Detect which cell encompasses the target text, then output its (X, Y) center coordinate. 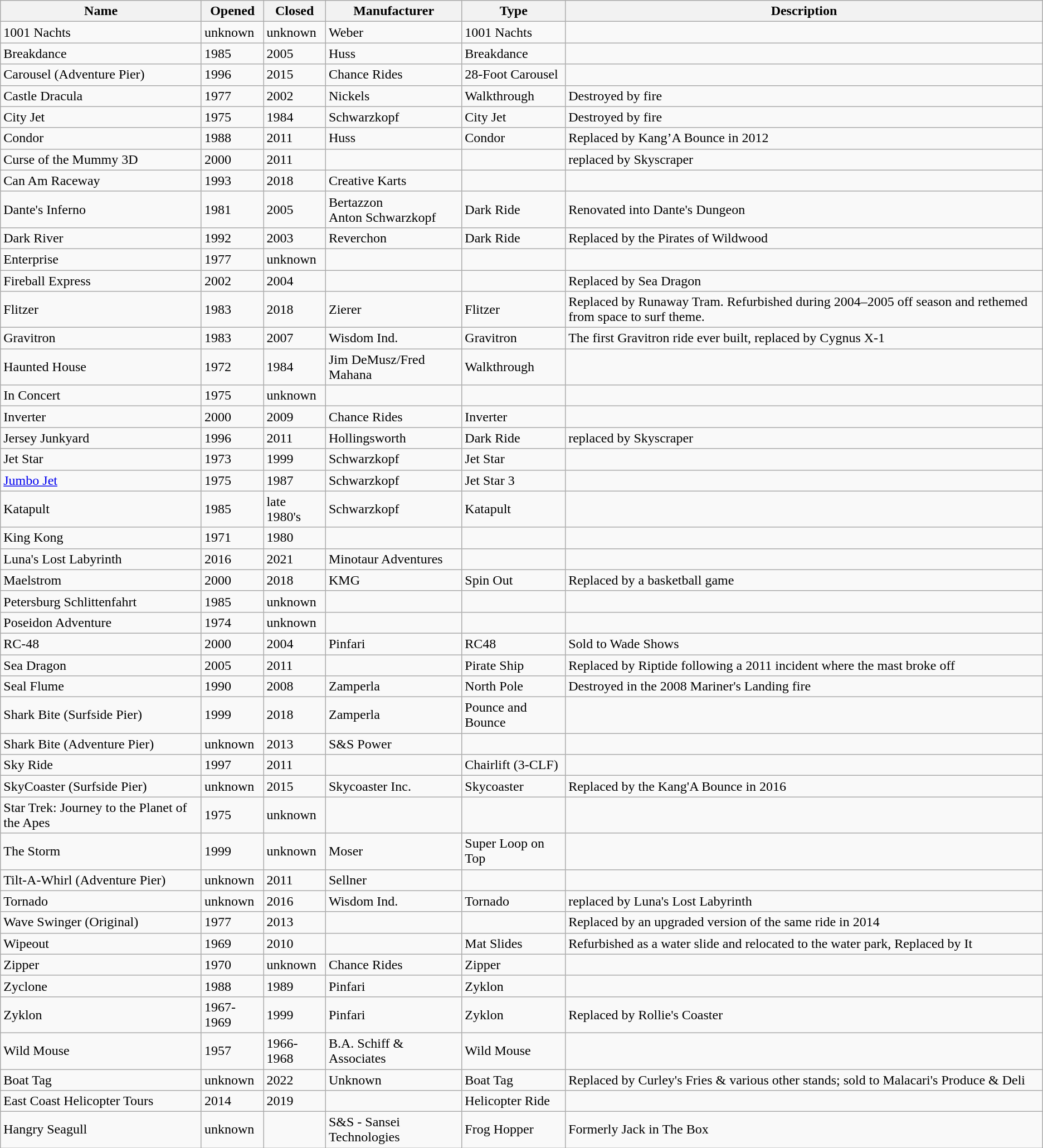
1967-1969 (232, 1014)
1971 (232, 538)
Seal Flume (101, 687)
S&S - Sansei Technologies (393, 1130)
28-Foot Carousel (514, 75)
Sold to Wade Shows (805, 644)
Replaced by an upgraded version of the same ride in 2014 (805, 922)
Hollingsworth (393, 438)
Maelstrom (101, 580)
1997 (232, 765)
Description (805, 11)
Jumbo Jet (101, 480)
Replaced by Rollie's Coaster (805, 1014)
Fireball Express (101, 280)
Name (101, 11)
Reverchon (393, 238)
1993 (232, 181)
Zierer (393, 310)
1969 (232, 943)
Replaced by Curley's Fries & various other stands; sold to Malacari's Produce & Deli (805, 1079)
Sky Ride (101, 765)
1973 (232, 459)
Renovated into Dante's Dungeon (805, 210)
Sea Dragon (101, 665)
1957 (232, 1051)
Pirate Ship (514, 665)
Replaced by Runaway Tram. Refurbished during 2004–2005 off season and rethemed from space to surf theme. (805, 310)
Pounce and Bounce (514, 716)
Jim DeMusz/Fred Mahana (393, 367)
Replaced by a basketball game (805, 580)
2009 (295, 417)
Unknown (393, 1079)
Replaced by the Kang'A Bounce in 2016 (805, 786)
Replaced by Kang’A Bounce in 2012 (805, 138)
Curse of the Mummy 3D (101, 159)
RC48 (514, 644)
Opened (232, 11)
Weber (393, 32)
Jet Star 3 (514, 480)
late 1980's (295, 509)
1989 (295, 986)
East Coast Helicopter Tours (101, 1101)
Can Am Raceway (101, 181)
Replaced by Sea Dragon (805, 280)
1972 (232, 367)
Formerly Jack in The Box (805, 1130)
Shark Bite (Adventure Pier) (101, 744)
1981 (232, 210)
Dark River (101, 238)
KMG (393, 580)
Shark Bite (Surfside Pier) (101, 716)
2007 (295, 338)
2019 (295, 1101)
Frog Hopper (514, 1130)
Chairlift (3-CLF) (514, 765)
Haunted House (101, 367)
B.A. Schiff & Associates (393, 1051)
1966-1968 (295, 1051)
Star Trek: Journey to the Planet of the Apes (101, 815)
Zyclone (101, 986)
North Pole (514, 687)
2021 (295, 559)
Poseidon Adventure (101, 622)
The first Gravitron ride ever built, replaced by Cygnus X-1 (805, 338)
Destroyed in the 2008 Mariner's Landing fire (805, 687)
Mat Slides (514, 943)
1992 (232, 238)
Manufacturer (393, 11)
1987 (295, 480)
Jersey Junkyard (101, 438)
1980 (295, 538)
Replaced by the Pirates of Wildwood (805, 238)
Enterprise (101, 259)
Skycoaster (514, 786)
2003 (295, 238)
Luna's Lost Labyrinth (101, 559)
2022 (295, 1079)
1974 (232, 622)
2008 (295, 687)
RC-48 (101, 644)
Skycoaster Inc. (393, 786)
King Kong (101, 538)
2010 (295, 943)
Creative Karts (393, 181)
Replaced by Riptide following a 2011 incident where the mast broke off (805, 665)
BertazzonAnton Schwarzkopf (393, 210)
S&S Power (393, 744)
1970 (232, 965)
Refurbished as a water slide and relocated to the water park, Replaced by It (805, 943)
SkyCoaster (Surfside Pier) (101, 786)
Helicopter Ride (514, 1101)
Super Loop on Top (514, 852)
Nickels (393, 96)
Petersburg Schlittenfahrt (101, 601)
Tilt-A-Whirl (Adventure Pier) (101, 880)
Type (514, 11)
Hangry Seagull (101, 1130)
Dante's Inferno (101, 210)
Closed (295, 11)
1990 (232, 687)
Minotaur Adventures (393, 559)
Spin Out (514, 580)
Wipeout (101, 943)
Wave Swinger (Original) (101, 922)
The Storm (101, 852)
replaced by Luna's Lost Labyrinth (805, 901)
In Concert (101, 396)
Castle Dracula (101, 96)
Carousel (Adventure Pier) (101, 75)
Sellner (393, 880)
Moser (393, 852)
2014 (232, 1101)
